Find where the given text appears and provide that cell's center as (x, y) coordinate. 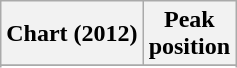
Chart (2012) (72, 34)
Peakposition (189, 34)
